For the text-containing cell, return its midpoint in [X, Y] coordinate format. 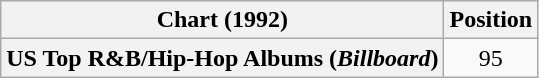
Position [491, 20]
US Top R&B/Hip-Hop Albums (Billboard) [222, 58]
Chart (1992) [222, 20]
95 [491, 58]
